Find where the given text appears and provide that cell's center as (x, y) coordinate. 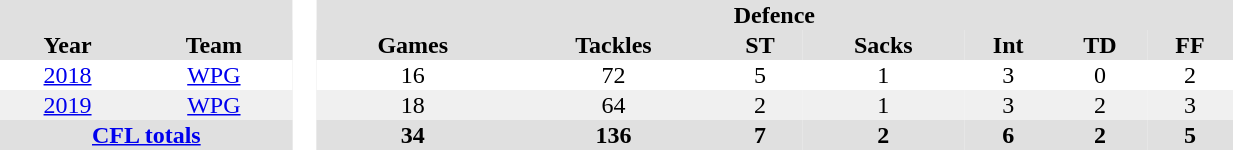
2018 (68, 75)
Int (1008, 45)
Defence (774, 15)
CFL totals (146, 135)
Year (68, 45)
72 (613, 75)
7 (760, 135)
6 (1008, 135)
Tackles (613, 45)
2019 (68, 105)
18 (412, 105)
Team (214, 45)
TD (1100, 45)
34 (412, 135)
ST (760, 45)
64 (613, 105)
136 (613, 135)
0 (1100, 75)
FF (1190, 45)
Sacks (883, 45)
16 (412, 75)
Games (412, 45)
